Determine the [x, y] coordinate at the center of the cell enclosing the given text.  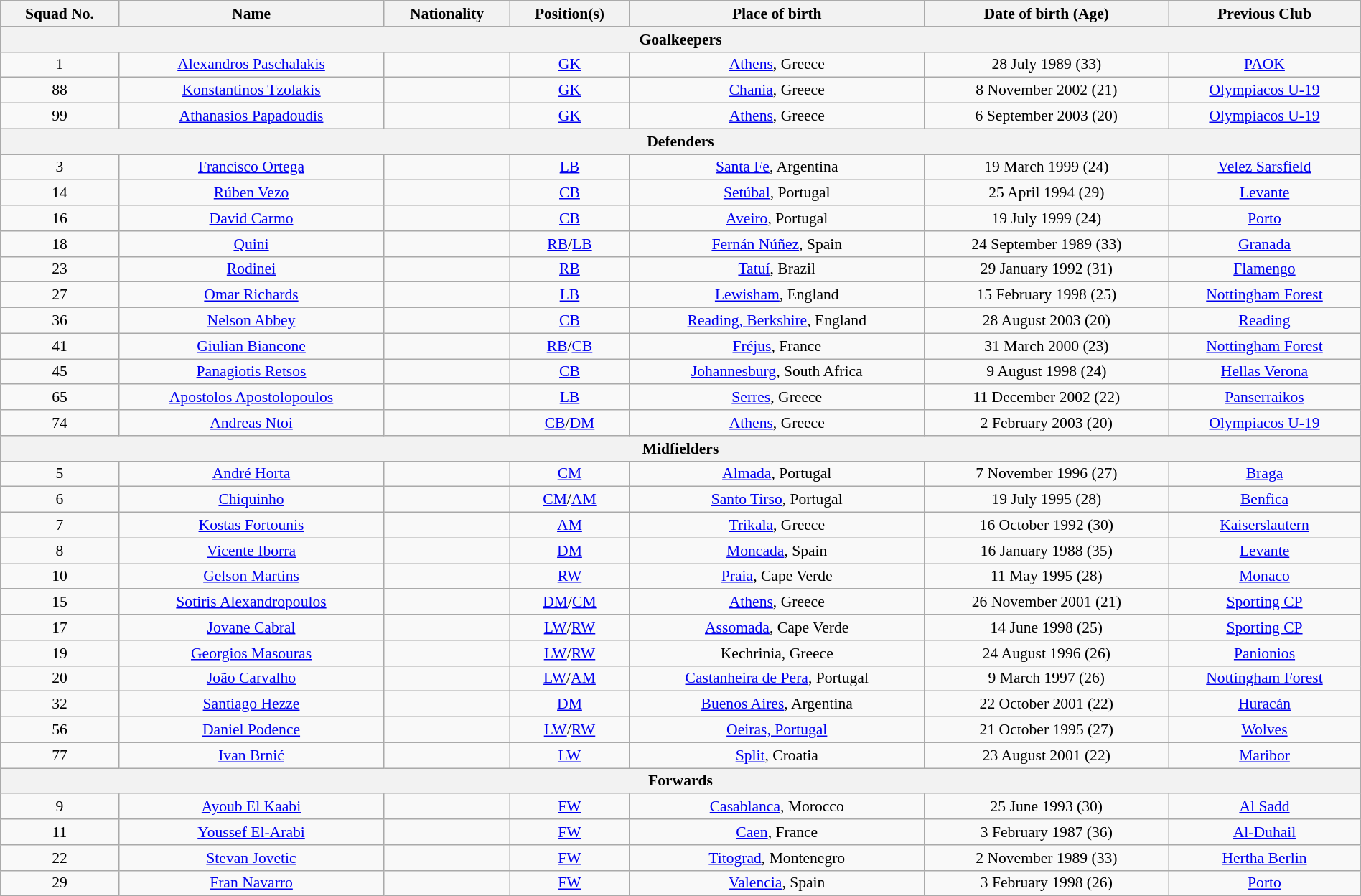
Trikala, Greece [777, 526]
Panionios [1265, 653]
Lewisham, England [777, 295]
Goalkeepers [680, 39]
7 November 1996 (27) [1047, 474]
Aveiro, Portugal [777, 218]
Apostolos Apostolopoulos [251, 398]
Kaiserslautern [1265, 526]
Caen, France [777, 832]
16 October 1992 (30) [1047, 526]
Maribor [1265, 755]
RB/LB [569, 244]
André Horta [251, 474]
Panagiotis Retsos [251, 372]
Fernán Núñez, Spain [777, 244]
Position(s) [569, 14]
15 February 1998 (25) [1047, 295]
Youssef El-Arabi [251, 832]
22 October 2001 (22) [1047, 704]
24 September 1989 (33) [1047, 244]
Daniel Podence [251, 730]
41 [60, 346]
19 July 1995 (28) [1047, 500]
9 [60, 807]
Squad No. [60, 14]
CM [569, 474]
Huracán [1265, 704]
Fran Navarro [251, 883]
Valencia, Spain [777, 883]
18 [60, 244]
Defenders [680, 141]
Omar Richards [251, 295]
2 February 2003 (20) [1047, 423]
11 May 1995 (28) [1047, 577]
45 [60, 372]
28 July 1989 (33) [1047, 65]
Ivan Brnić [251, 755]
RB [569, 269]
David Carmo [251, 218]
Johannesburg, South Africa [777, 372]
20 [60, 678]
14 June 1998 (25) [1047, 627]
Monaco [1265, 577]
Reading, Berkshire, England [777, 321]
Place of birth [777, 14]
2 November 1989 (33) [1047, 858]
Nelson Abbey [251, 321]
36 [60, 321]
32 [60, 704]
Granada [1265, 244]
1 [60, 65]
Braga [1265, 474]
Kechrinia, Greece [777, 653]
23 August 2001 (22) [1047, 755]
19 July 1999 (24) [1047, 218]
88 [60, 90]
29 January 1992 (31) [1047, 269]
Quini [251, 244]
Chania, Greece [777, 90]
26 November 2001 (21) [1047, 602]
Gelson Martins [251, 577]
Velez Sarsfield [1265, 167]
28 August 2003 (20) [1047, 321]
Kostas Fortounis [251, 526]
Panserraikos [1265, 398]
Vicente Iborra [251, 551]
Ayoub El Kaabi [251, 807]
Previous Club [1265, 14]
16 [60, 218]
Praia, Cape Verde [777, 577]
Giulian Biancone [251, 346]
Santiago Hezze [251, 704]
Casablanca, Morocco [777, 807]
24 August 1996 (26) [1047, 653]
Tatuí, Brazil [777, 269]
65 [60, 398]
Setúbal, Portugal [777, 193]
8 [60, 551]
Francisco Ortega [251, 167]
25 June 1993 (30) [1047, 807]
16 January 1988 (35) [1047, 551]
RW [569, 577]
3 February 1987 (36) [1047, 832]
11 December 2002 (22) [1047, 398]
Santa Fe, Argentina [777, 167]
Buenos Aires, Argentina [777, 704]
31 March 2000 (23) [1047, 346]
Hellas Verona [1265, 372]
Date of birth (Age) [1047, 14]
11 [60, 832]
Assomada, Cape Verde [777, 627]
Rúben Vezo [251, 193]
Konstantinos Tzolakis [251, 90]
Al-Duhail [1265, 832]
Oeiras, Portugal [777, 730]
Almada, Portugal [777, 474]
15 [60, 602]
Andreas Ntoi [251, 423]
29 [60, 883]
Midfielders [680, 449]
Jovane Cabral [251, 627]
RB/CB [569, 346]
Chiquinho [251, 500]
10 [60, 577]
Benfica [1265, 500]
Titograd, Montenegro [777, 858]
27 [60, 295]
LW [569, 755]
19 March 1999 (24) [1047, 167]
Castanheira de Pera, Portugal [777, 678]
9 March 1997 (26) [1047, 678]
LW/AM [569, 678]
Wolves [1265, 730]
6 [60, 500]
Stevan Jovetic [251, 858]
3 [60, 167]
21 October 1995 (27) [1047, 730]
Hertha Berlin [1265, 858]
Santo Tirso, Portugal [777, 500]
25 April 1994 (29) [1047, 193]
Georgios Masouras [251, 653]
CM/AM [569, 500]
Fréjus, France [777, 346]
Rodinei [251, 269]
14 [60, 193]
Serres, Greece [777, 398]
3 February 1998 (26) [1047, 883]
17 [60, 627]
19 [60, 653]
99 [60, 116]
Reading [1265, 321]
7 [60, 526]
9 August 1998 (24) [1047, 372]
Alexandros Paschalakis [251, 65]
Split, Croatia [777, 755]
74 [60, 423]
Athanasios Papadoudis [251, 116]
DM/CM [569, 602]
PAOK [1265, 65]
Sotiris Alexandropoulos [251, 602]
8 November 2002 (21) [1047, 90]
6 September 2003 (20) [1047, 116]
23 [60, 269]
22 [60, 858]
Forwards [680, 781]
CB/DM [569, 423]
56 [60, 730]
Name [251, 14]
Al Sadd [1265, 807]
João Carvalho [251, 678]
Flamengo [1265, 269]
AM [569, 526]
5 [60, 474]
77 [60, 755]
Moncada, Spain [777, 551]
Nationality [447, 14]
